Output the [X, Y] coordinate of the center of the cell containing the given text.  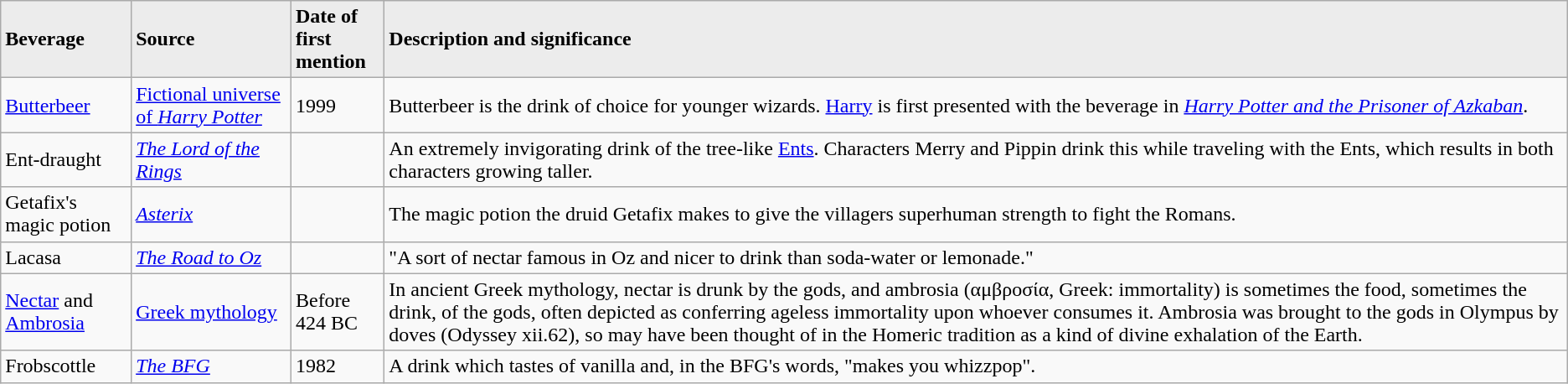
Beverage [66, 39]
Ent-draught [66, 159]
Before424 BC [337, 312]
The Lord of the Rings [211, 159]
Fictional universe of Harry Potter [211, 106]
Greek mythology [211, 312]
"A sort of nectar famous in Oz and nicer to drink than soda-water or lemonade." [976, 257]
Date offirst mention [337, 39]
1982 [337, 366]
Butterbeer is the drink of choice for younger wizards. Harry is first presented with the beverage in Harry Potter and the Prisoner of Azkaban. [976, 106]
Lacasa [66, 257]
Description and significance [976, 39]
1999 [337, 106]
The magic potion the druid Getafix makes to give the villagers superhuman strength to fight the Romans. [976, 215]
Getafix's magic potion [66, 215]
Frobscottle [66, 366]
A drink which tastes of vanilla and, in the BFG's words, "makes you whizzpop". [976, 366]
Butterbeer [66, 106]
Asterix [211, 215]
The BFG [211, 366]
The Road to Oz [211, 257]
Nectar and Ambrosia [66, 312]
Source [211, 39]
